Return the [X, Y] coordinate for the center point of the cell that contains the specified text.  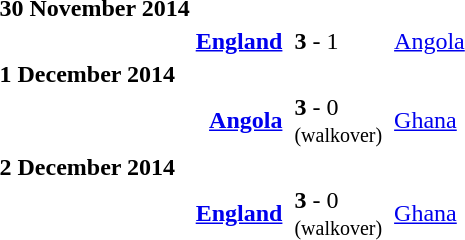
3 - 0 (walkover) [338, 120]
England [239, 41]
3 - 1 [338, 41]
Angola [239, 120]
